Detect which cell encompasses the target text, then output its (X, Y) center coordinate. 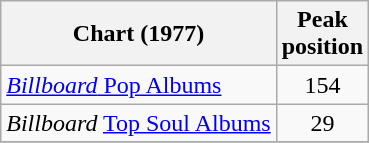
Chart (1977) (138, 34)
Peakposition (322, 34)
Billboard Pop Albums (138, 85)
154 (322, 85)
Billboard Top Soul Albums (138, 123)
29 (322, 123)
